Find where the given text appears and provide that cell's center as [X, Y] coordinate. 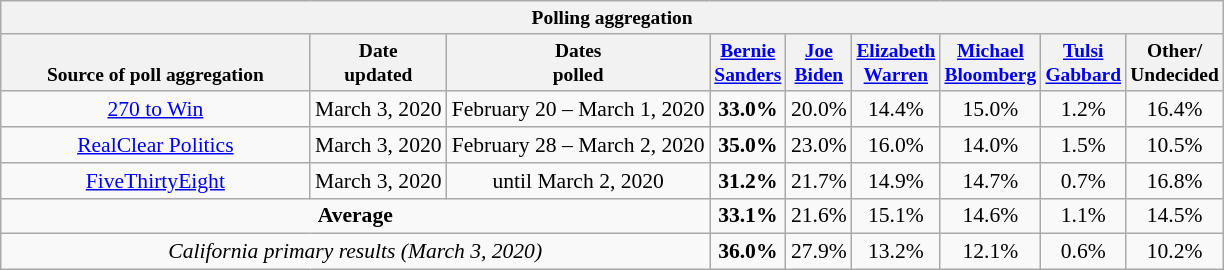
21.7% [819, 181]
RealClear Politics [156, 145]
1.2% [1084, 110]
California primary results (March 3, 2020) [356, 252]
TulsiGabbard [1084, 62]
0.6% [1084, 252]
MichaelBloomberg [990, 62]
31.2% [748, 181]
14.7% [990, 181]
15.1% [896, 216]
12.1% [990, 252]
0.7% [1084, 181]
20.0% [819, 110]
Polling aggregation [612, 18]
21.6% [819, 216]
15.0% [990, 110]
16.4% [1175, 110]
Dateupdated [378, 62]
February 28 – March 2, 2020 [578, 145]
16.8% [1175, 181]
Datespolled [578, 62]
14.9% [896, 181]
35.0% [748, 145]
Source of poll aggregation [156, 62]
10.2% [1175, 252]
February 20 – March 1, 2020 [578, 110]
1.5% [1084, 145]
16.0% [896, 145]
14.5% [1175, 216]
JoeBiden [819, 62]
36.0% [748, 252]
BernieSanders [748, 62]
33.0% [748, 110]
27.9% [819, 252]
until March 2, 2020 [578, 181]
23.0% [819, 145]
270 to Win [156, 110]
Other/Undecided [1175, 62]
13.2% [896, 252]
14.6% [990, 216]
ElizabethWarren [896, 62]
FiveThirtyEight [156, 181]
Average [356, 216]
10.5% [1175, 145]
1.1% [1084, 216]
14.4% [896, 110]
33.1% [748, 216]
14.0% [990, 145]
